Scan for the cell matching the given text and deliver its (x, y) coordinate at center. 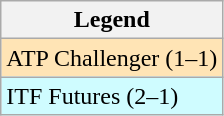
ITF Futures (2–1) (112, 96)
Legend (112, 20)
ATP Challenger (1–1) (112, 58)
